Identify which cell holds the provided text, then report its [x, y] central coordinate. 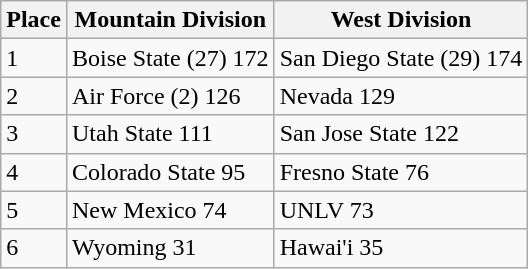
Utah State 111 [170, 134]
San Diego State (29) 174 [401, 58]
Air Force (2) 126 [170, 96]
Place [34, 20]
San Jose State 122 [401, 134]
Nevada 129 [401, 96]
Fresno State 76 [401, 172]
New Mexico 74 [170, 210]
Wyoming 31 [170, 248]
1 [34, 58]
3 [34, 134]
UNLV 73 [401, 210]
6 [34, 248]
2 [34, 96]
5 [34, 210]
Hawai'i 35 [401, 248]
Boise State (27) 172 [170, 58]
4 [34, 172]
West Division [401, 20]
Mountain Division [170, 20]
Colorado State 95 [170, 172]
